For the text-containing cell, return its midpoint in (X, Y) coordinate format. 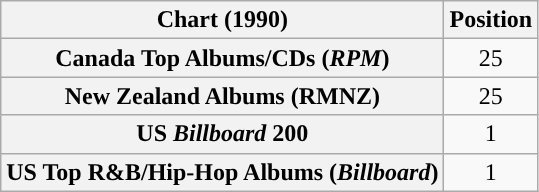
Position (491, 20)
Chart (1990) (222, 20)
US Top R&B/Hip-Hop Albums (Billboard) (222, 172)
Canada Top Albums/CDs (RPM) (222, 58)
US Billboard 200 (222, 134)
New Zealand Albums (RMNZ) (222, 96)
